Search for the cell housing the specified text and yield its [x, y] center coordinate. 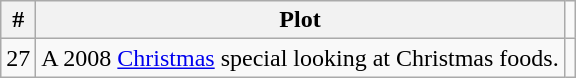
# [18, 20]
Plot [300, 20]
27 [18, 58]
A 2008 Christmas special looking at Christmas foods. [300, 58]
